Search for the cell housing the specified text and yield its (X, Y) center coordinate. 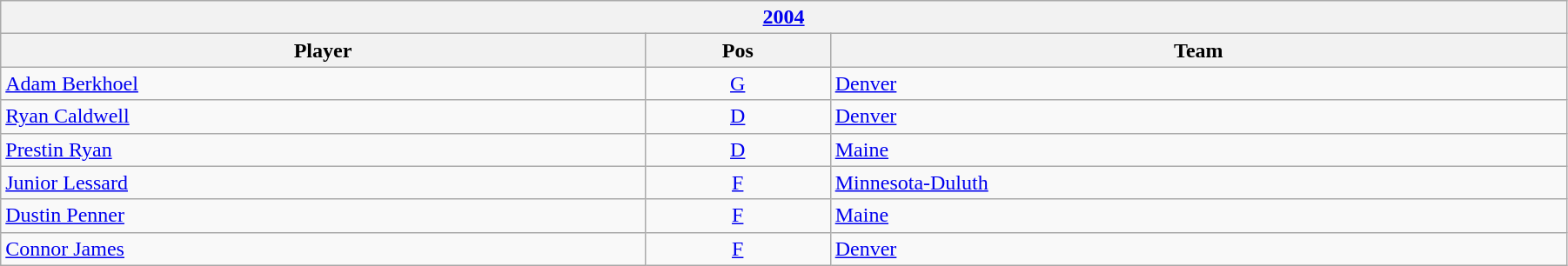
Pos (738, 50)
Junior Lessard (324, 183)
Prestin Ryan (324, 150)
G (738, 83)
Dustin Penner (324, 216)
Connor James (324, 249)
Minnesota-Duluth (1198, 183)
Ryan Caldwell (324, 116)
Player (324, 50)
Adam Berkhoel (324, 83)
2004 (784, 17)
Team (1198, 50)
